Extract the [X, Y] coordinate from the center of the cell holding the provided text.  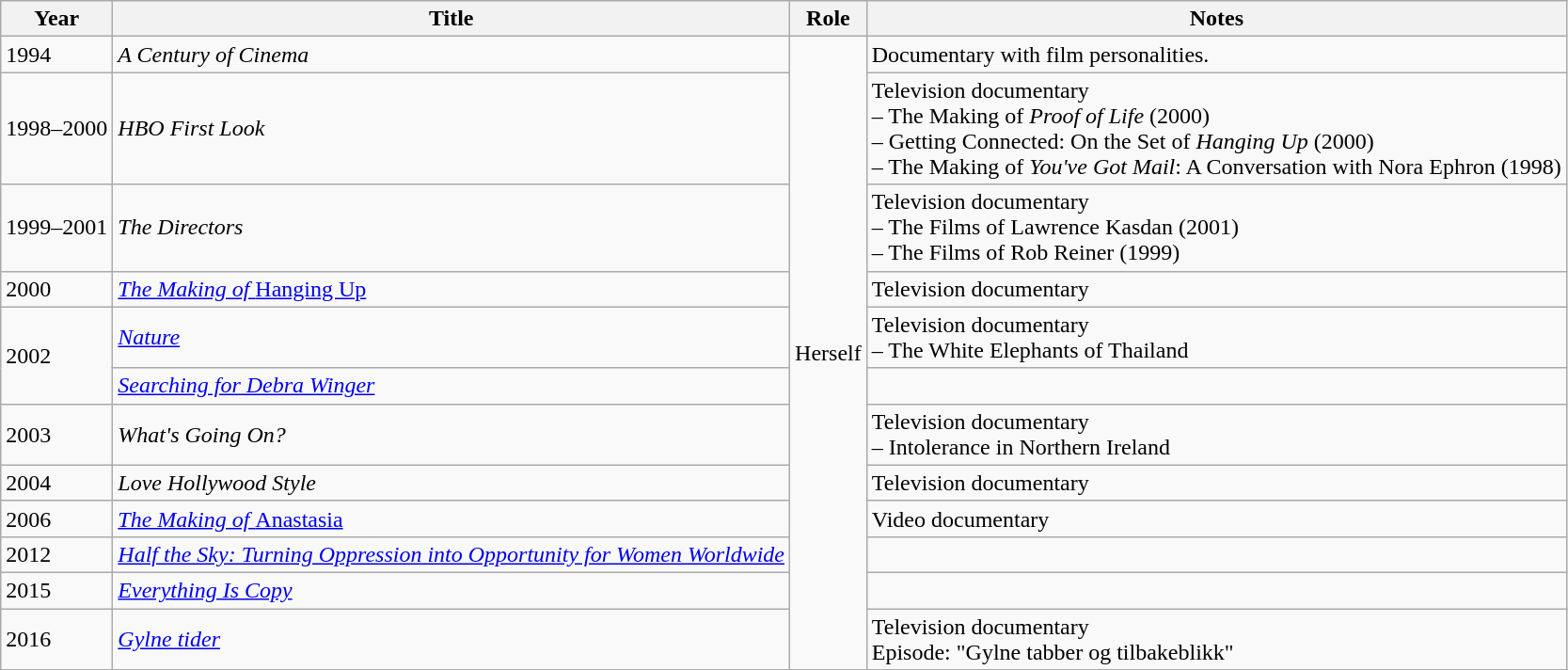
2003 [56, 435]
1994 [56, 55]
Half the Sky: Turning Oppression into Opportunity for Women Worldwide [451, 554]
Gylne tider [451, 638]
Searching for Debra Winger [451, 386]
2015 [56, 590]
Video documentary [1216, 518]
2016 [56, 638]
Television documentary– The Films of Lawrence Kasdan (2001)– The Films of Rob Reiner (1999) [1216, 228]
2004 [56, 483]
Television documentary– Intolerance in Northern Ireland [1216, 435]
Television documentary– The White Elephants of Thailand [1216, 337]
Everything Is Copy [451, 590]
2012 [56, 554]
1998–2000 [56, 128]
2000 [56, 289]
What's Going On? [451, 435]
A Century of Cinema [451, 55]
Love Hollywood Style [451, 483]
The Directors [451, 228]
Role [829, 19]
The Making of Hanging Up [451, 289]
Documentary with film personalities. [1216, 55]
Television documentaryEpisode: "Gylne tabber og tilbakeblikk" [1216, 638]
Title [451, 19]
2002 [56, 356]
1999–2001 [56, 228]
Year [56, 19]
Notes [1216, 19]
The Making of Anastasia [451, 518]
Nature [451, 337]
HBO First Look [451, 128]
2006 [56, 518]
Herself [829, 354]
